Locate the cell with the specified text and output its [x, y] center coordinate. 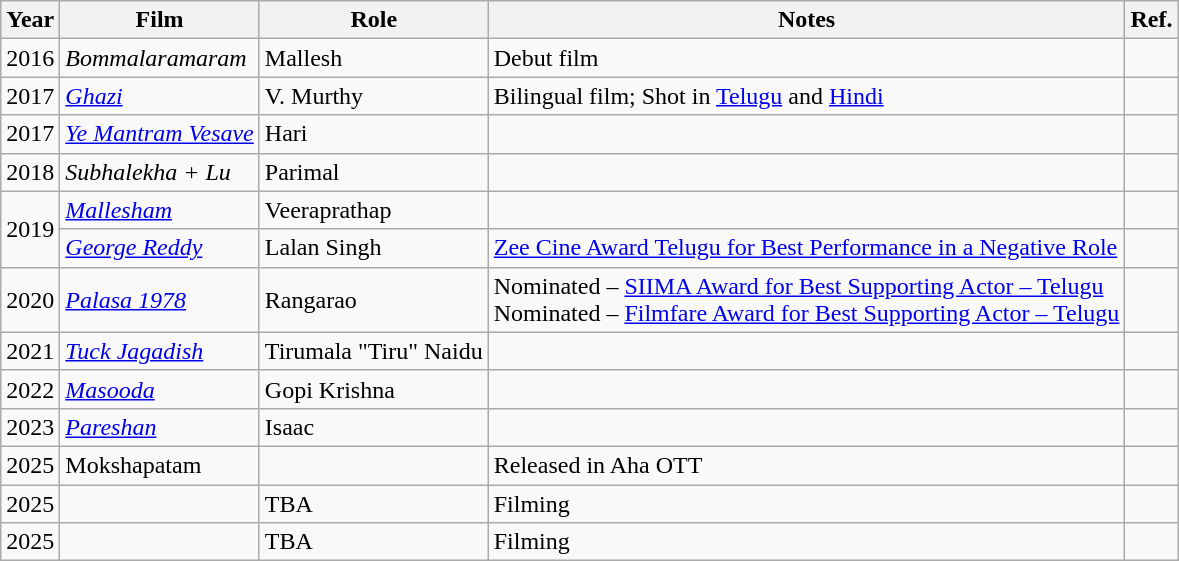
Notes [806, 20]
Mallesham [160, 210]
Year [30, 20]
2021 [30, 351]
Bilingual film; Shot in Telugu and Hindi [806, 96]
Ghazi [160, 96]
Isaac [374, 427]
Veeraprathap [374, 210]
2018 [30, 172]
Masooda [160, 389]
Subhalekha + Lu [160, 172]
Released in Aha OTT [806, 465]
Ref. [1152, 20]
Nominated – SIIMA Award for Best Supporting Actor – TeluguNominated – Filmfare Award for Best Supporting Actor – Telugu [806, 300]
Parimal [374, 172]
V. Murthy [374, 96]
2019 [30, 229]
Ye Mantram Vesave [160, 134]
Mallesh [374, 58]
Gopi Krishna [374, 389]
Lalan Singh [374, 248]
Hari [374, 134]
George Reddy [160, 248]
2020 [30, 300]
Mokshapatam [160, 465]
Debut film [806, 58]
Zee Cine Award Telugu for Best Performance in a Negative Role [806, 248]
Film [160, 20]
Tirumala "Tiru" Naidu [374, 351]
2016 [30, 58]
Tuck Jagadish [160, 351]
2022 [30, 389]
Bommalaramaram [160, 58]
Rangarao [374, 300]
Palasa 1978 [160, 300]
Pareshan [160, 427]
2023 [30, 427]
Role [374, 20]
